Provide the (x, y) coordinate of the cell's center where the given text is located.  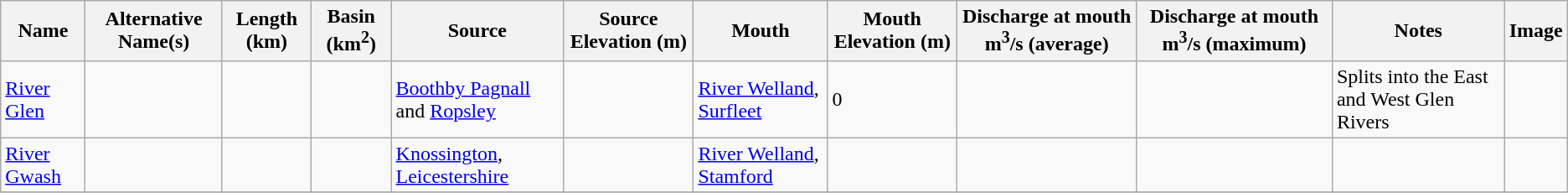
River Welland, Surfleet (761, 99)
Notes (1418, 31)
River Gwash (44, 164)
Alternative Name(s) (154, 31)
Discharge at mouth m3/s (maximum) (1235, 31)
Basin (km2) (352, 31)
River Welland, Stamford (761, 164)
Mouth (761, 31)
Source Elevation (m) (628, 31)
Length (km) (266, 31)
Image (1536, 31)
0 (893, 99)
Discharge at mouth m3/s (average) (1047, 31)
Splits into the East and West Glen Rivers (1418, 99)
Knossington, Leicestershire (477, 164)
Boothby Pagnall and Ropsley (477, 99)
River Glen (44, 99)
Name (44, 31)
Source (477, 31)
Mouth Elevation (m) (893, 31)
